Locate the cell with the specified text and output its (x, y) center coordinate. 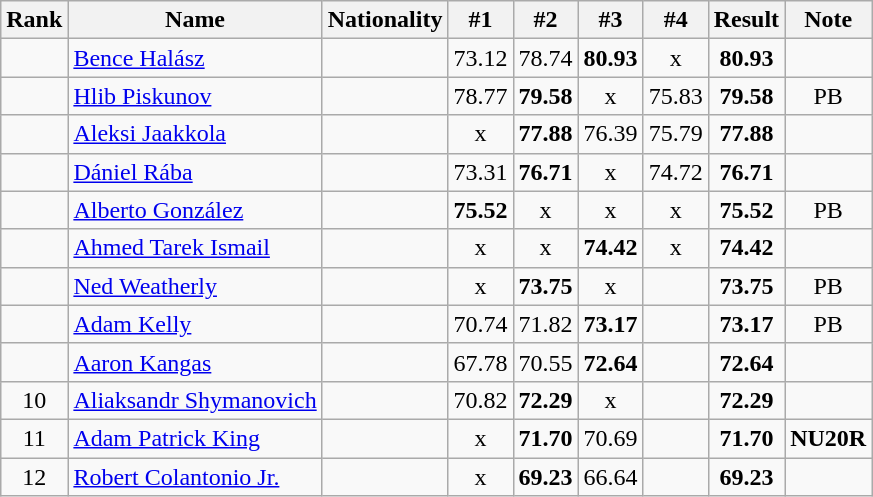
10 (34, 400)
Adam Patrick King (195, 438)
78.74 (546, 58)
11 (34, 438)
70.69 (610, 438)
Hlib Piskunov (195, 96)
71.82 (546, 324)
75.83 (676, 96)
#2 (546, 20)
#3 (610, 20)
Name (195, 20)
76.39 (610, 134)
73.31 (480, 172)
73.12 (480, 58)
78.77 (480, 96)
Rank (34, 20)
75.79 (676, 134)
#4 (676, 20)
#1 (480, 20)
Aliaksandr Shymanovich (195, 400)
NU20R (828, 438)
Bence Halász (195, 58)
74.72 (676, 172)
66.64 (610, 477)
12 (34, 477)
Ahmed Tarek Ismail (195, 248)
Result (746, 20)
Robert Colantonio Jr. (195, 477)
Dániel Rába (195, 172)
Aleksi Jaakkola (195, 134)
Alberto González (195, 210)
Adam Kelly (195, 324)
Aaron Kangas (195, 362)
70.55 (546, 362)
Nationality (385, 20)
70.74 (480, 324)
70.82 (480, 400)
67.78 (480, 362)
Ned Weatherly (195, 286)
Note (828, 20)
